For the text-containing cell, return its midpoint in [X, Y] coordinate format. 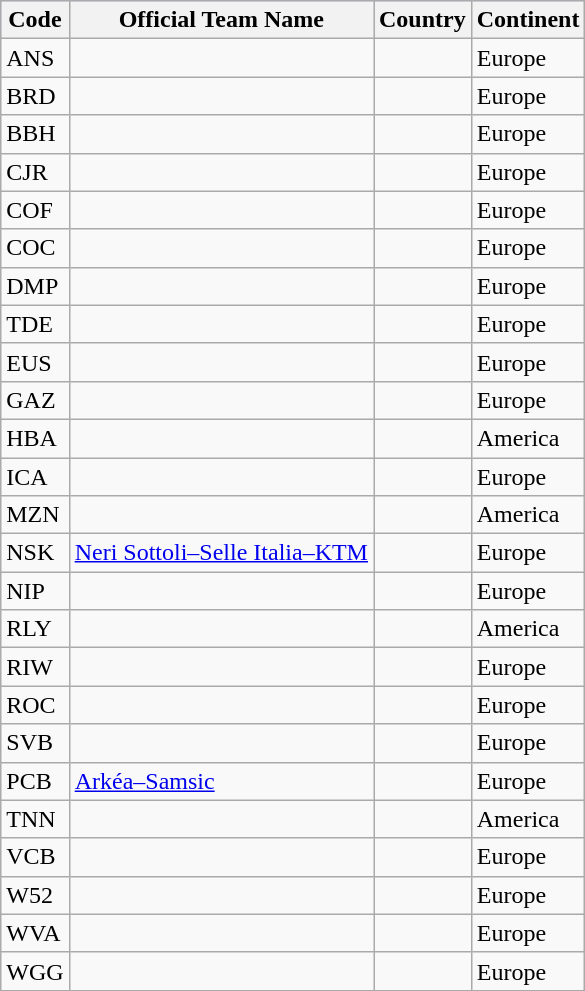
RIW [35, 667]
COF [35, 210]
Official Team Name [221, 20]
TDE [35, 324]
MZN [35, 515]
W52 [35, 895]
Country [423, 20]
GAZ [35, 400]
Continent [528, 20]
NIP [35, 591]
VCB [35, 857]
Arkéa–Samsic [221, 781]
PCB [35, 781]
CJR [35, 172]
COC [35, 248]
BRD [35, 96]
Code [35, 20]
ICA [35, 477]
WVA [35, 933]
TNN [35, 819]
DMP [35, 286]
ROC [35, 705]
Neri Sottoli–Selle Italia–KTM [221, 553]
NSK [35, 553]
RLY [35, 629]
SVB [35, 743]
WGG [35, 971]
BBH [35, 134]
EUS [35, 362]
ANS [35, 58]
HBA [35, 438]
